Find where the given text appears and provide that cell's center as [X, Y] coordinate. 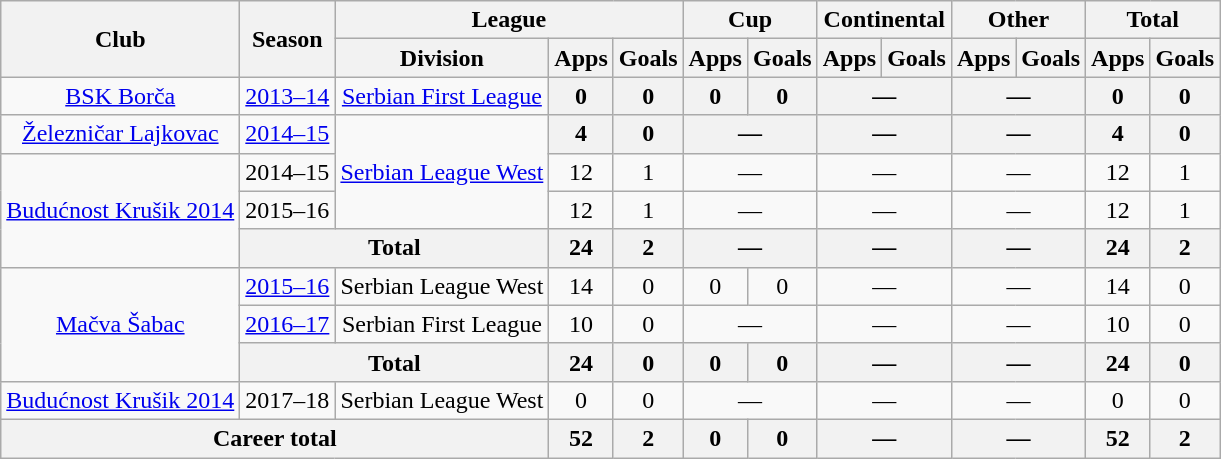
BSK Borča [120, 96]
Club [120, 39]
2013–14 [288, 96]
Železničar Lajkovac [120, 134]
Season [288, 39]
Other [1018, 20]
2017–18 [288, 400]
Mačva Šabac [120, 324]
Career total [275, 438]
League [509, 20]
Cup [750, 20]
2016–17 [288, 324]
Division [442, 58]
Continental [884, 20]
